Locate the cell with the specified text and output its (X, Y) center coordinate. 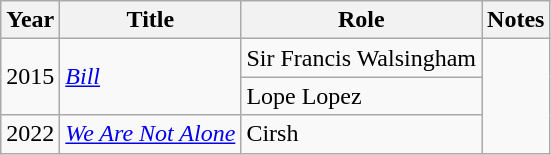
Cirsh (362, 134)
Role (362, 20)
Sir Francis Walsingham (362, 58)
2015 (30, 77)
2022 (30, 134)
Lope Lopez (362, 96)
We Are Not Alone (150, 134)
Notes (516, 20)
Title (150, 20)
Bill (150, 77)
Year (30, 20)
